Return (X, Y) of the center of cell containing provided text 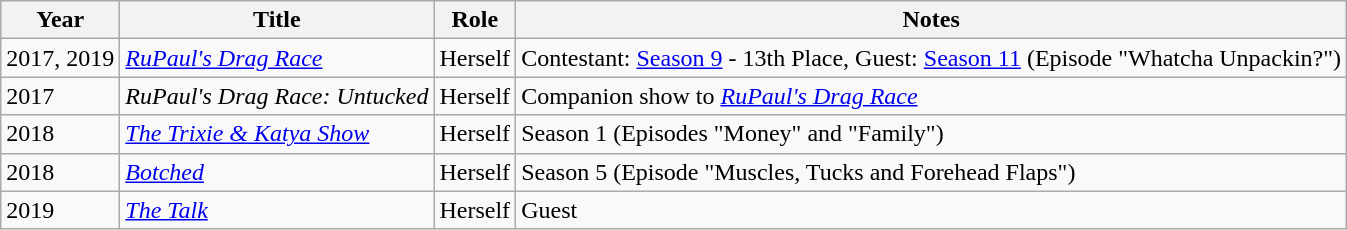
Season 1 (Episodes "Money" and "Family") (932, 134)
2017, 2019 (60, 58)
Role (475, 20)
RuPaul's Drag Race: Untucked (277, 96)
The Trixie & Katya Show (277, 134)
Companion show to RuPaul's Drag Race (932, 96)
The Talk (277, 210)
Notes (932, 20)
Botched (277, 172)
2019 (60, 210)
Year (60, 20)
Contestant: Season 9 - 13th Place, Guest: Season 11 (Episode "Whatcha Unpackin?") (932, 58)
Title (277, 20)
Season 5 (Episode "Muscles, Tucks and Forehead Flaps") (932, 172)
Guest (932, 210)
2017 (60, 96)
RuPaul's Drag Race (277, 58)
